Capture the cell that displays the provided text and extract its (X, Y) central coordinate. 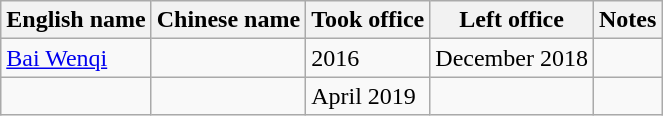
English name (76, 20)
Chinese name (228, 20)
Left office (512, 20)
Notes (627, 20)
December 2018 (512, 58)
April 2019 (368, 96)
Bai Wenqi (76, 58)
Took office (368, 20)
2016 (368, 58)
